Provide the (x, y) coordinate of the cell's center where the given text is located.  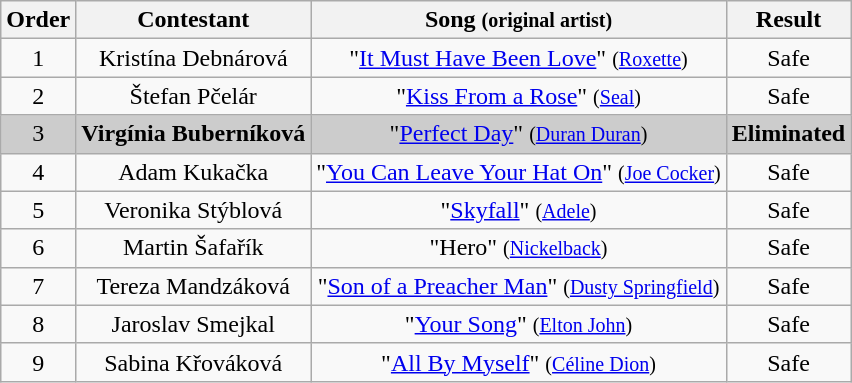
"Your Song" (Elton John) (519, 324)
Adam Kukačka (194, 172)
Contestant (194, 20)
4 (38, 172)
6 (38, 248)
Tereza Mandzáková (194, 286)
Song (original artist) (519, 20)
"Son of a Preacher Man" (Dusty Springfield) (519, 286)
"All By Myself" (Céline Dion) (519, 362)
Result (788, 20)
8 (38, 324)
2 (38, 96)
Veronika Stýblová (194, 210)
"Skyfall" (Adele) (519, 210)
Virgínia Buberníková (194, 134)
3 (38, 134)
"Kiss From a Rose" (Seal) (519, 96)
Štefan Pčelár (194, 96)
"Hero" (Nickelback) (519, 248)
Order (38, 20)
"Perfect Day" (Duran Duran) (519, 134)
Eliminated (788, 134)
Kristína Debnárová (194, 58)
"It Must Have Been Love" (Roxette) (519, 58)
Sabina Křováková (194, 362)
Jaroslav Smejkal (194, 324)
7 (38, 286)
Martin Šafařík (194, 248)
9 (38, 362)
"You Can Leave Your Hat On" (Joe Cocker) (519, 172)
1 (38, 58)
5 (38, 210)
